Output the (X, Y) coordinate of the center of the cell containing the given text.  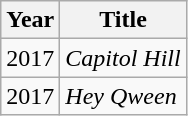
Capitol Hill (123, 58)
Hey Qween (123, 96)
Year (30, 20)
Title (123, 20)
